Provide the (X, Y) coordinate of the cell's center where the given text is located.  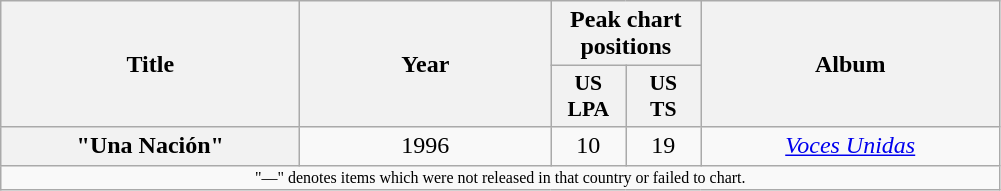
19 (664, 146)
1996 (426, 146)
Album (850, 64)
"—" denotes items which were not released in that country or failed to chart. (500, 177)
Title (150, 64)
"Una Nación" (150, 146)
Peak chart positions (626, 34)
USTS (664, 96)
Year (426, 64)
10 (588, 146)
Voces Unidas (850, 146)
USLPA (588, 96)
